Find where the given text appears and provide that cell's center as (X, Y) coordinate. 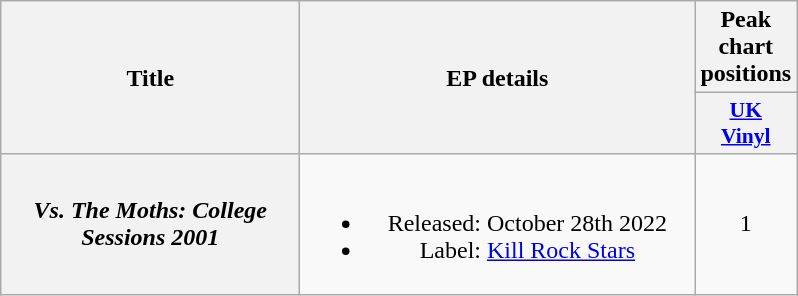
1 (746, 224)
Peak chart positions (746, 47)
Title (150, 78)
EP details (498, 78)
Vs. The Moths: College Sessions 2001 (150, 224)
UKVinyl (746, 124)
Released: October 28th 2022Label: Kill Rock Stars (498, 224)
